Search for the cell housing the specified text and yield its (X, Y) center coordinate. 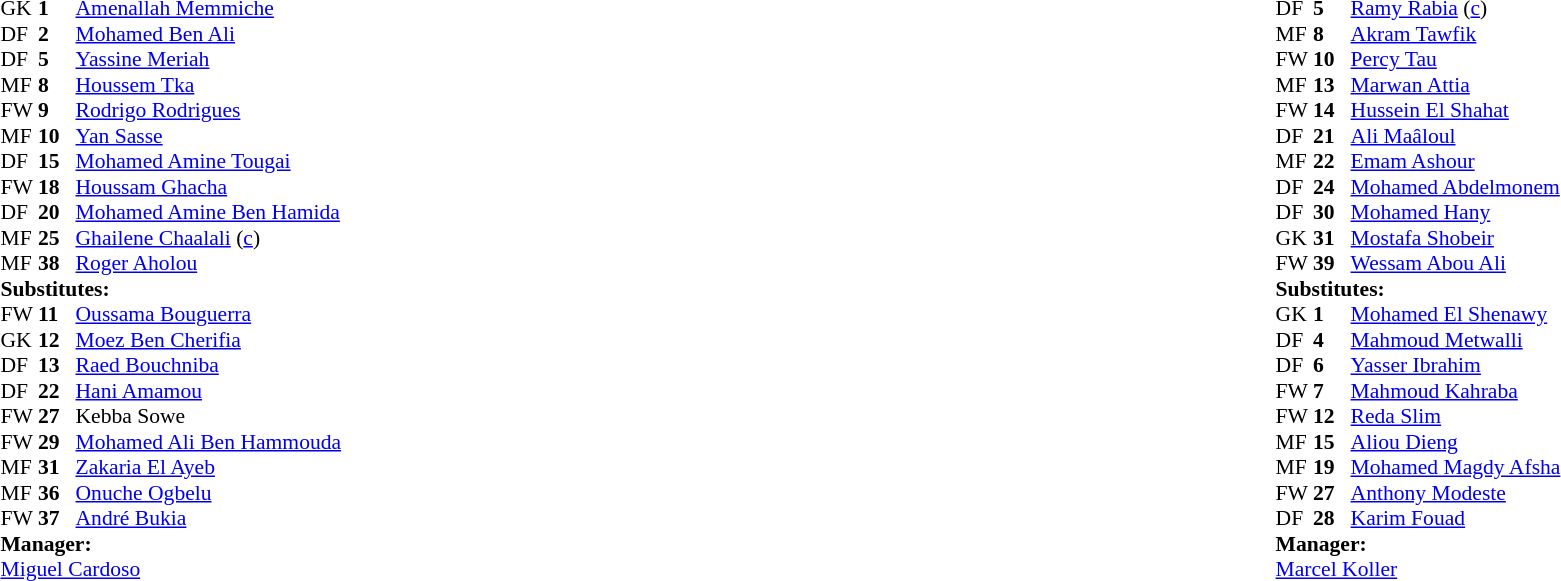
Moez Ben Cherifia (209, 340)
Ghailene Chaalali (c) (209, 238)
Mohamed Abdelmonem (1456, 187)
Reda Slim (1456, 417)
1 (1332, 315)
Rodrigo Rodrigues (209, 111)
Mohamed Ali Ben Hammouda (209, 442)
Mohamed Hany (1456, 213)
Akram Tawfik (1456, 34)
Oussama Bouguerra (209, 315)
37 (57, 519)
André Bukia (209, 519)
Mohamed Amine Ben Hamida (209, 213)
21 (1332, 136)
Aliou Dieng (1456, 442)
Houssam Ghacha (209, 187)
Yasser Ibrahim (1456, 365)
Kebba Sowe (209, 417)
5 (57, 59)
Percy Tau (1456, 59)
36 (57, 493)
24 (1332, 187)
Marwan Attia (1456, 85)
Mohamed Ben Ali (209, 34)
25 (57, 238)
19 (1332, 467)
Hani Amamou (209, 391)
Mahmoud Metwalli (1456, 340)
18 (57, 187)
2 (57, 34)
Onuche Ogbelu (209, 493)
Mohamed Magdy Afsha (1456, 467)
39 (1332, 263)
Hussein El Shahat (1456, 111)
Ali Maâloul (1456, 136)
Karim Fouad (1456, 519)
29 (57, 442)
Mohamed El Shenawy (1456, 315)
Raed Bouchniba (209, 365)
Roger Aholou (209, 263)
Emam Ashour (1456, 161)
11 (57, 315)
9 (57, 111)
Mostafa Shobeir (1456, 238)
38 (57, 263)
Mahmoud Kahraba (1456, 391)
7 (1332, 391)
Zakaria El Ayeb (209, 467)
6 (1332, 365)
Mohamed Amine Tougai (209, 161)
30 (1332, 213)
Wessam Abou Ali (1456, 263)
Houssem Tka (209, 85)
Anthony Modeste (1456, 493)
28 (1332, 519)
14 (1332, 111)
Yassine Meriah (209, 59)
4 (1332, 340)
20 (57, 213)
Yan Sasse (209, 136)
